Return the [x, y] coordinate for the center point of the cell that contains the specified text.  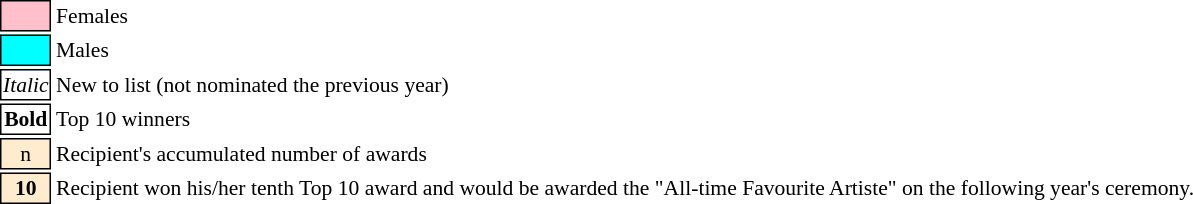
10 [26, 188]
Italic [26, 85]
Bold [26, 120]
n [26, 154]
